Locate the cell with the specified text and output its [x, y] center coordinate. 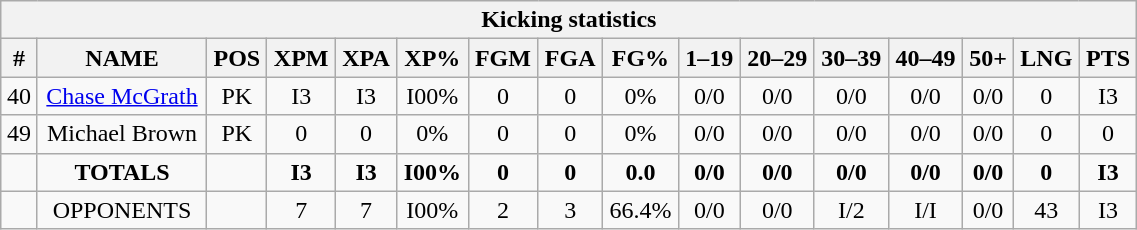
OPPONENTS [122, 210]
I/I [925, 210]
1–19 [710, 58]
66.4% [640, 210]
50+ [988, 58]
POS [237, 58]
I/2 [851, 210]
30–39 [851, 58]
XP% [432, 58]
XPM [302, 58]
FGM [503, 58]
20–29 [777, 58]
FG% [640, 58]
XPA [366, 58]
TOTALS [122, 172]
FGA [570, 58]
Michael Brown [122, 134]
40–49 [925, 58]
NAME [122, 58]
Kicking statistics [569, 20]
3 [570, 210]
LNG [1046, 58]
# [20, 58]
Chase McGrath [122, 96]
2 [503, 210]
40 [20, 96]
49 [20, 134]
43 [1046, 210]
PTS [1108, 58]
0.0 [640, 172]
